Extract the [x, y] coordinate from the center of the cell holding the provided text.  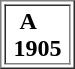
A 1905 [37, 34]
